Search for the cell housing the specified text and yield its (x, y) center coordinate. 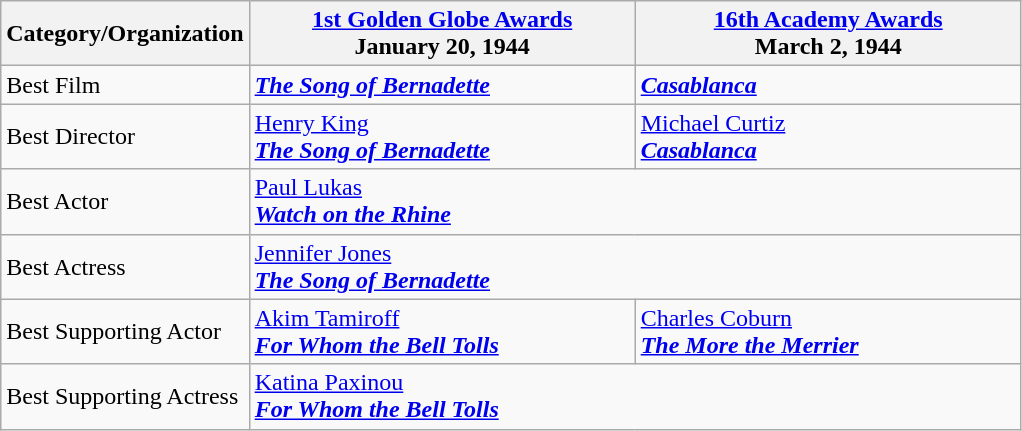
1st Golden Globe AwardsJanuary 20, 1944 (442, 34)
The Song of Bernadette (442, 85)
Casablanca (828, 85)
Michael CurtizCasablanca (828, 136)
Paul LukasWatch on the Rhine (635, 202)
Jennifer JonesThe Song of Bernadette (635, 266)
Best Actor (125, 202)
Best Film (125, 85)
Katina PaxinouFor Whom the Bell Tolls (635, 396)
Category/Organization (125, 34)
Best Supporting Actress (125, 396)
16th Academy Awards March 2, 1944 (828, 34)
Best Actress (125, 266)
Henry KingThe Song of Bernadette (442, 136)
Best Supporting Actor (125, 332)
Best Director (125, 136)
Akim TamiroffFor Whom the Bell Tolls (442, 332)
Charles CoburnThe More the Merrier (828, 332)
